Return the [X, Y] coordinate for the center point of the cell that contains the specified text.  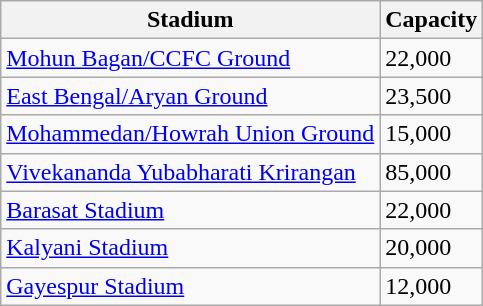
23,500 [432, 96]
12,000 [432, 286]
20,000 [432, 248]
Mohun Bagan/CCFC Ground [190, 58]
85,000 [432, 172]
Barasat Stadium [190, 210]
Mohammedan/Howrah Union Ground [190, 134]
Kalyani Stadium [190, 248]
Capacity [432, 20]
Gayespur Stadium [190, 286]
East Bengal/Aryan Ground [190, 96]
Stadium [190, 20]
15,000 [432, 134]
Vivekananda Yubabharati Krirangan [190, 172]
